Find where the given text appears and provide that cell's center as (x, y) coordinate. 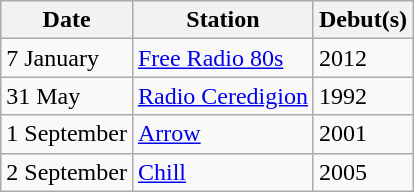
Date (67, 20)
2 September (67, 172)
Chill (222, 172)
Debut(s) (362, 20)
2005 (362, 172)
2001 (362, 134)
1 September (67, 134)
31 May (67, 96)
2012 (362, 58)
1992 (362, 96)
Station (222, 20)
Free Radio 80s (222, 58)
Radio Ceredigion (222, 96)
Arrow (222, 134)
7 January (67, 58)
